Find where the given text appears and provide that cell's center as [X, Y] coordinate. 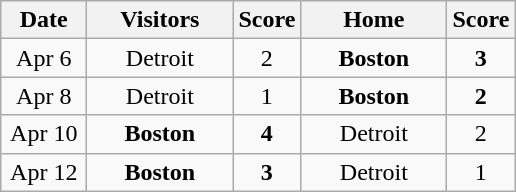
Apr 10 [44, 134]
Apr 12 [44, 172]
Home [374, 20]
Date [44, 20]
4 [267, 134]
Apr 8 [44, 96]
Apr 6 [44, 58]
Visitors [160, 20]
